Determine the [x, y] coordinate at the center of the cell enclosing the given text.  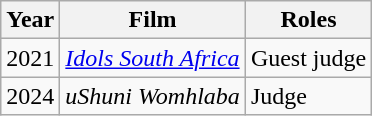
Year [30, 20]
Film [153, 20]
Judge [308, 96]
Idols South Africa [153, 58]
Roles [308, 20]
Guest judge [308, 58]
2024 [30, 96]
uShuni Womhlaba [153, 96]
2021 [30, 58]
